Provide the [X, Y] coordinate of the cell's center where the given text is located.  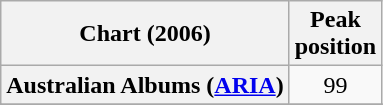
Chart (2006) [145, 34]
Peakposition [335, 34]
Australian Albums (ARIA) [145, 85]
99 [335, 85]
